Return [x, y] of the center of cell containing provided text 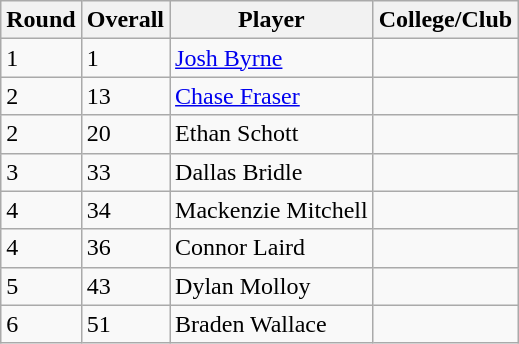
Round [41, 20]
Dallas Bridle [272, 172]
36 [125, 248]
Braden Wallace [272, 324]
6 [41, 324]
Player [272, 20]
Mackenzie Mitchell [272, 210]
34 [125, 210]
51 [125, 324]
Dylan Molloy [272, 286]
5 [41, 286]
College/Club [445, 20]
Ethan Schott [272, 134]
Overall [125, 20]
3 [41, 172]
Connor Laird [272, 248]
Josh Byrne [272, 58]
43 [125, 286]
20 [125, 134]
33 [125, 172]
13 [125, 96]
Chase Fraser [272, 96]
